Detect which cell encompasses the target text, then output its (X, Y) center coordinate. 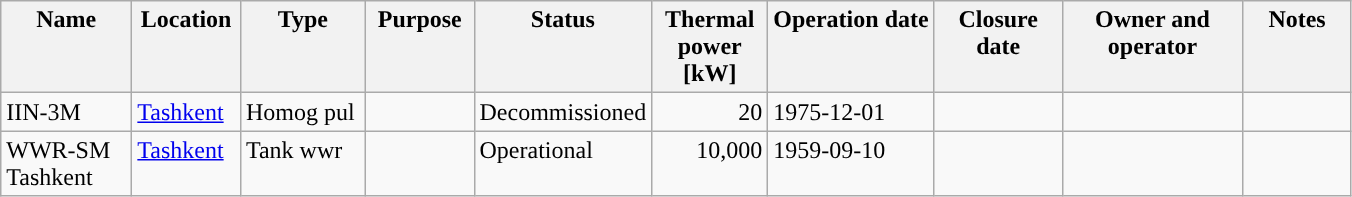
1975-12-01 (851, 112)
Notes (1298, 47)
Homog pul (302, 112)
20 (710, 112)
Type (302, 47)
Decommissioned (563, 112)
Location (186, 47)
Name (66, 47)
10,000 (710, 164)
Closure date (998, 47)
Tank wwr (302, 164)
WWR-SM Tashkent (66, 164)
Status (563, 47)
1959-09-10 (851, 164)
IIN-3M (66, 112)
Operation date (851, 47)
Purpose (420, 47)
Owner and operator (1152, 47)
Thermal power [kW] (710, 47)
Operational (563, 164)
